Scan for the cell matching the given text and deliver its [X, Y] coordinate at center. 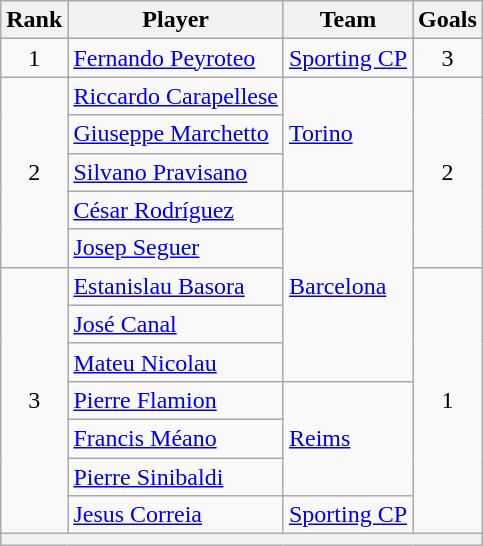
Josep Seguer [176, 248]
Barcelona [348, 286]
Riccardo Carapellese [176, 96]
Rank [34, 20]
César Rodríguez [176, 210]
Pierre Flamion [176, 400]
Francis Méano [176, 438]
Giuseppe Marchetto [176, 134]
Reims [348, 438]
Torino [348, 134]
Player [176, 20]
Mateu Nicolau [176, 362]
Team [348, 20]
Estanislau Basora [176, 286]
Goals [448, 20]
Pierre Sinibaldi [176, 477]
José Canal [176, 324]
Fernando Peyroteo [176, 58]
Silvano Pravisano [176, 172]
Jesus Correia [176, 515]
